Scan for the cell matching the given text and deliver its (X, Y) coordinate at center. 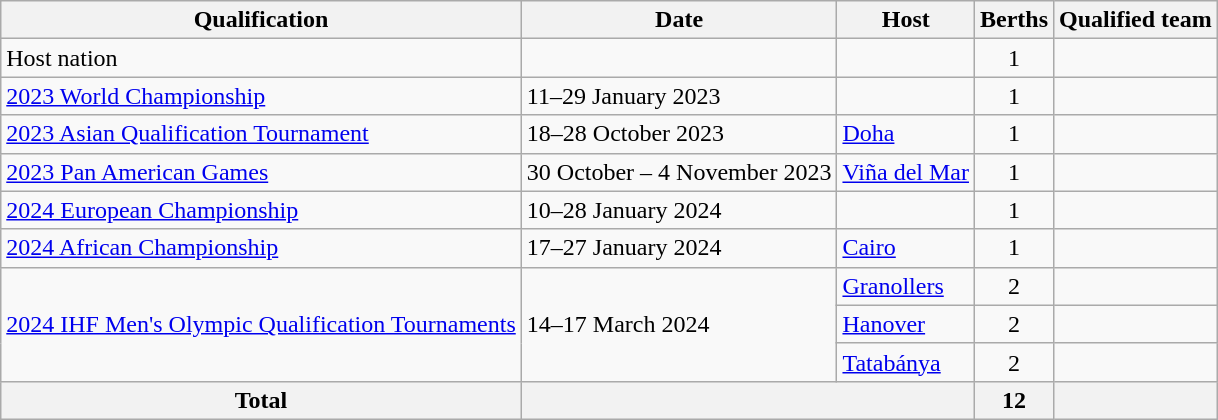
Berths (1014, 20)
2023 Pan American Games (262, 172)
Qualified team (1136, 20)
10–28 January 2024 (679, 210)
12 (1014, 400)
Cairo (906, 248)
11–29 January 2023 (679, 96)
2023 Asian Qualification Tournament (262, 134)
Hanover (906, 324)
2024 African Championship (262, 248)
14–17 March 2024 (679, 324)
2023 World Championship (262, 96)
Date (679, 20)
30 October – 4 November 2023 (679, 172)
Qualification (262, 20)
Total (262, 400)
18–28 October 2023 (679, 134)
Host nation (262, 58)
17–27 January 2024 (679, 248)
2024 IHF Men's Olympic Qualification Tournaments (262, 324)
Tatabánya (906, 362)
2024 European Championship (262, 210)
Host (906, 20)
Doha (906, 134)
Granollers (906, 286)
Viña del Mar (906, 172)
